Scan for the cell matching the given text and deliver its (x, y) coordinate at center. 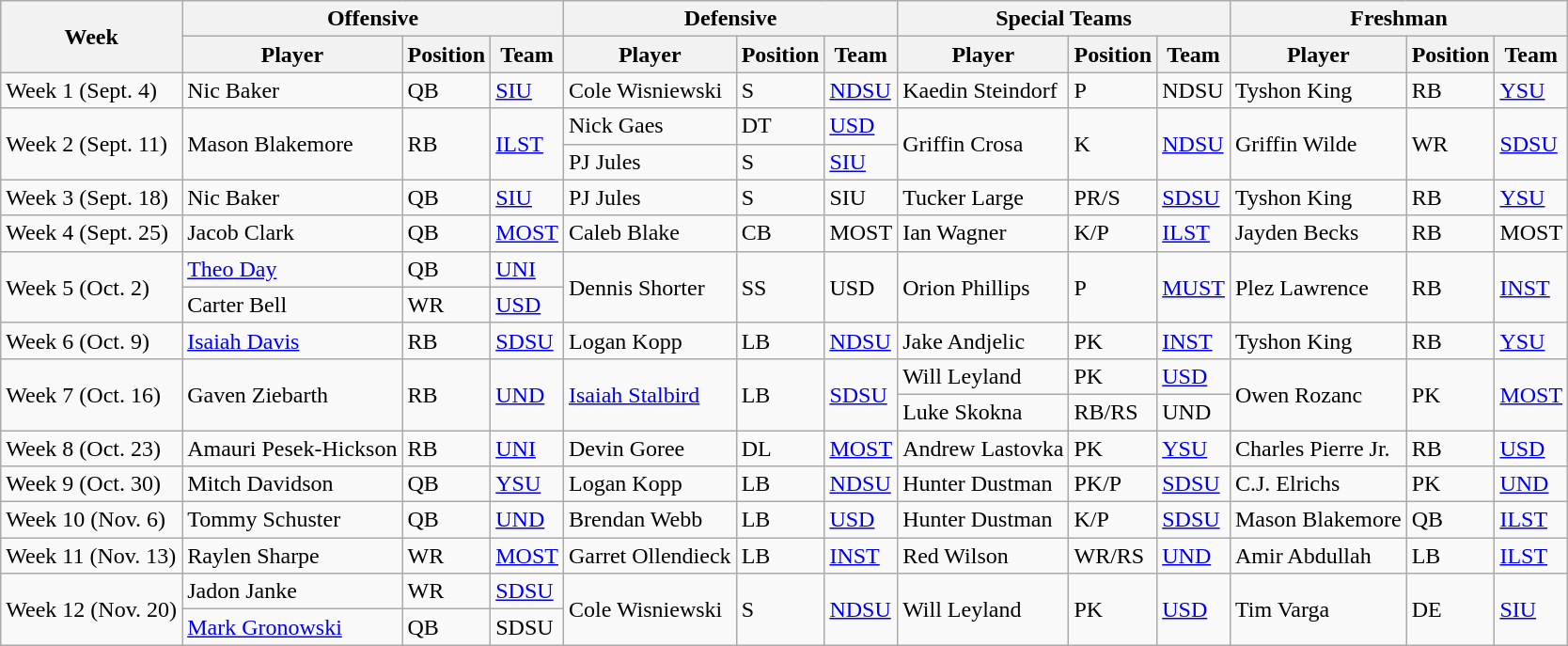
Week 6 (Oct. 9) (92, 340)
Griffin Crosa (983, 144)
Week 10 (Nov. 6) (92, 520)
Isaiah Davis (292, 340)
WR/RS (1113, 556)
K (1113, 144)
Griffin Wilde (1318, 144)
Week (92, 37)
Jadon Janke (292, 591)
Offensive (373, 19)
Week 1 (Sept. 4) (92, 90)
Week 12 (Nov. 20) (92, 609)
Owen Rozanc (1318, 394)
Defensive (729, 19)
MUST (1194, 287)
Week 11 (Nov. 13) (92, 556)
Mitch Davidson (292, 484)
Nick Gaes (650, 126)
Orion Phillips (983, 287)
DE (1450, 609)
SS (780, 287)
CB (780, 233)
Jacob Clark (292, 233)
Andrew Lastovka (983, 449)
Raylen Sharpe (292, 556)
Jake Andjelic (983, 340)
Gaven Ziebarth (292, 394)
Brendan Webb (650, 520)
Week 3 (Sept. 18) (92, 197)
Week 9 (Oct. 30) (92, 484)
Caleb Blake (650, 233)
Freshman (1399, 19)
Amir Abdullah (1318, 556)
Tommy Schuster (292, 520)
Week 5 (Oct. 2) (92, 287)
Luke Skokna (983, 412)
Week 7 (Oct. 16) (92, 394)
Red Wilson (983, 556)
Garret Ollendieck (650, 556)
DT (780, 126)
DL (780, 449)
Week 8 (Oct. 23) (92, 449)
RB/RS (1113, 412)
Jayden Becks (1318, 233)
Amauri Pesek-Hickson (292, 449)
Tucker Large (983, 197)
Carter Bell (292, 305)
Dennis Shorter (650, 287)
PK/P (1113, 484)
Theo Day (292, 269)
Week 2 (Sept. 11) (92, 144)
Mark Gronowski (292, 627)
Week 4 (Sept. 25) (92, 233)
Kaedin Steindorf (983, 90)
Special Teams (1064, 19)
PR/S (1113, 197)
Plez Lawrence (1318, 287)
Tim Varga (1318, 609)
Charles Pierre Jr. (1318, 449)
Ian Wagner (983, 233)
Devin Goree (650, 449)
Isaiah Stalbird (650, 394)
C.J. Elrichs (1318, 484)
